Pinpoint the cell where the given text exists, returning its [x, y] midpoint coordinate. 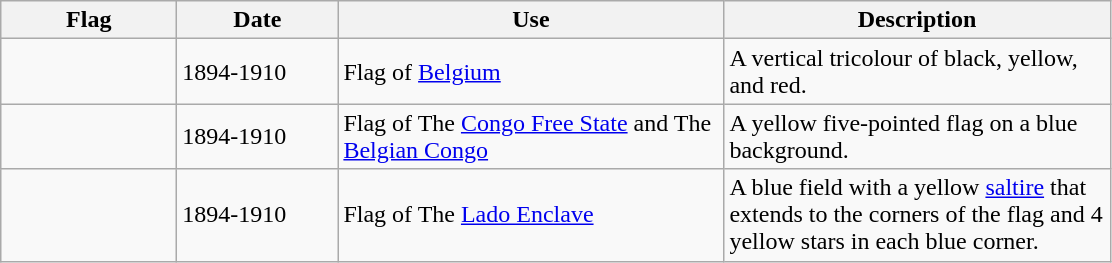
Flag of The Congo Free State and The Belgian Congo [531, 136]
A yellow five-pointed flag on a blue background. [917, 136]
Date [258, 20]
A blue field with a yellow saltire that extends to the corners of the flag and 4 yellow stars in each blue corner. [917, 215]
Flag of Belgium [531, 72]
A vertical tricolour of black, yellow, and red. [917, 72]
Description [917, 20]
Use [531, 20]
Flag [89, 20]
Flag of The Lado Enclave [531, 215]
